Locate the cell with the specified text and output its [X, Y] center coordinate. 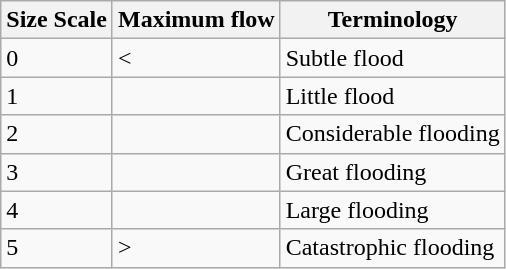
Subtle flood [392, 58]
4 [57, 210]
Maximum flow [196, 20]
Great flooding [392, 172]
Large flooding [392, 210]
> [196, 248]
< [196, 58]
Catastrophic flooding [392, 248]
3 [57, 172]
Considerable flooding [392, 134]
Terminology [392, 20]
5 [57, 248]
2 [57, 134]
1 [57, 96]
Size Scale [57, 20]
Little flood [392, 96]
0 [57, 58]
